From the cell containing the given text, extract its center point as [x, y] coordinate. 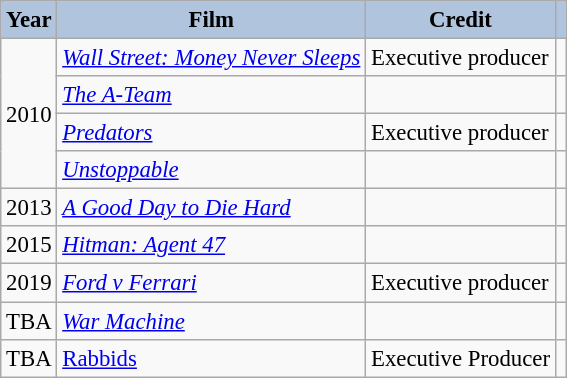
Rabbids [212, 358]
The A-Team [212, 95]
Unstoppable [212, 170]
Ford v Ferrari [212, 283]
Wall Street: Money Never Sleeps [212, 58]
2010 [29, 114]
Film [212, 20]
Predators [212, 133]
Credit [461, 20]
Hitman: Agent 47 [212, 245]
War Machine [212, 321]
2013 [29, 208]
Executive Producer [461, 358]
2015 [29, 245]
2019 [29, 283]
Year [29, 20]
A Good Day to Die Hard [212, 208]
